From the cell containing the given text, extract its center point as [X, Y] coordinate. 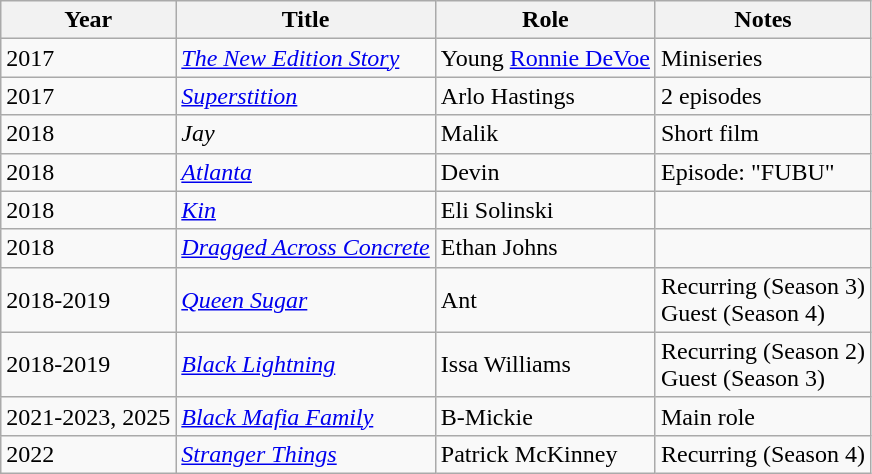
Short film [762, 134]
Patrick McKinney [545, 454]
2022 [88, 454]
B-Mickie [545, 416]
Miniseries [762, 58]
Title [306, 20]
Episode: "FUBU" [762, 172]
Notes [762, 20]
Recurring (Season 3)Guest (Season 4) [762, 300]
Stranger Things [306, 454]
Issa Williams [545, 364]
Young Ronnie DeVoe [545, 58]
Devin [545, 172]
Black Mafia Family [306, 416]
Role [545, 20]
Ethan Johns [545, 248]
Atlanta [306, 172]
Superstition [306, 96]
Malik [545, 134]
Recurring (Season 4) [762, 454]
Main role [762, 416]
Jay [306, 134]
Eli Solinski [545, 210]
2 episodes [762, 96]
Dragged Across Concrete [306, 248]
Queen Sugar [306, 300]
Kin [306, 210]
Ant [545, 300]
Black Lightning [306, 364]
2021-2023, 2025 [88, 416]
Recurring (Season 2)Guest (Season 3) [762, 364]
Year [88, 20]
Arlo Hastings [545, 96]
The New Edition Story [306, 58]
